For the text-containing cell, return its midpoint in [X, Y] coordinate format. 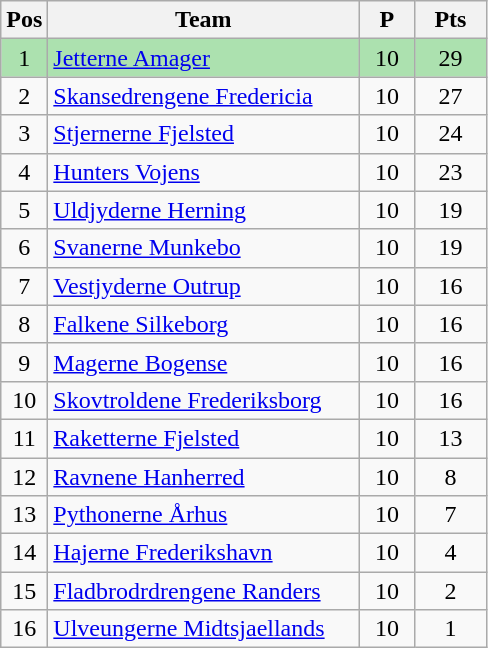
9 [24, 362]
Magerne Bogense [204, 362]
P [387, 20]
Pos [24, 20]
12 [24, 477]
Hunters Vojens [204, 172]
6 [24, 248]
Vestjyderne Outrup [204, 286]
23 [450, 172]
Jetterne Amager [204, 58]
Ravnene Hanherred [204, 477]
29 [450, 58]
Falkene Silkeborg [204, 324]
3 [24, 134]
Pts [450, 20]
15 [24, 591]
Team [204, 20]
5 [24, 210]
24 [450, 134]
Skovtroldene Frederiksborg [204, 400]
14 [24, 553]
Skansedrengene Fredericia [204, 96]
Pythonerne Århus [204, 515]
Ulveungerne Midtsjaellands [204, 629]
27 [450, 96]
11 [24, 438]
Svanerne Munkebo [204, 248]
Uldjyderne Herning [204, 210]
Raketterne Fjelsted [204, 438]
Hajerne Frederikshavn [204, 553]
Fladbrodrdrengene Randers [204, 591]
Stjernerne Fjelsted [204, 134]
